Locate the cell with the specified text and output its [X, Y] center coordinate. 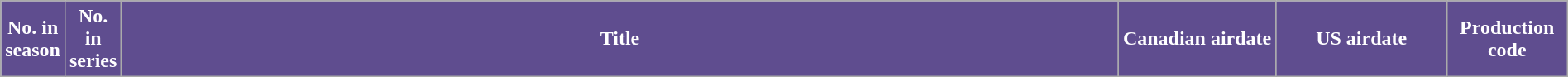
No. inseason [33, 39]
Production code [1507, 39]
No. inseries [93, 39]
Title [620, 39]
Canadian airdate [1198, 39]
US airdate [1361, 39]
